From the cell containing the given text, extract its center point as (X, Y) coordinate. 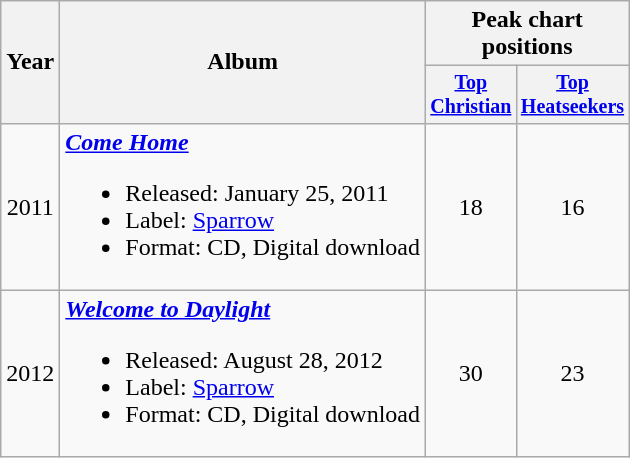
16 (572, 206)
TopHeatseekers (572, 94)
18 (472, 206)
23 (572, 374)
Year (30, 62)
Come HomeReleased: January 25, 2011Label: SparrowFormat: CD, Digital download (243, 206)
Album (243, 62)
2012 (30, 374)
2011 (30, 206)
Welcome to DaylightReleased: August 28, 2012Label: SparrowFormat: CD, Digital download (243, 374)
30 (472, 374)
TopChristian (472, 94)
Peak chart positions (528, 34)
